Output the [X, Y] coordinate of the center of the cell containing the given text.  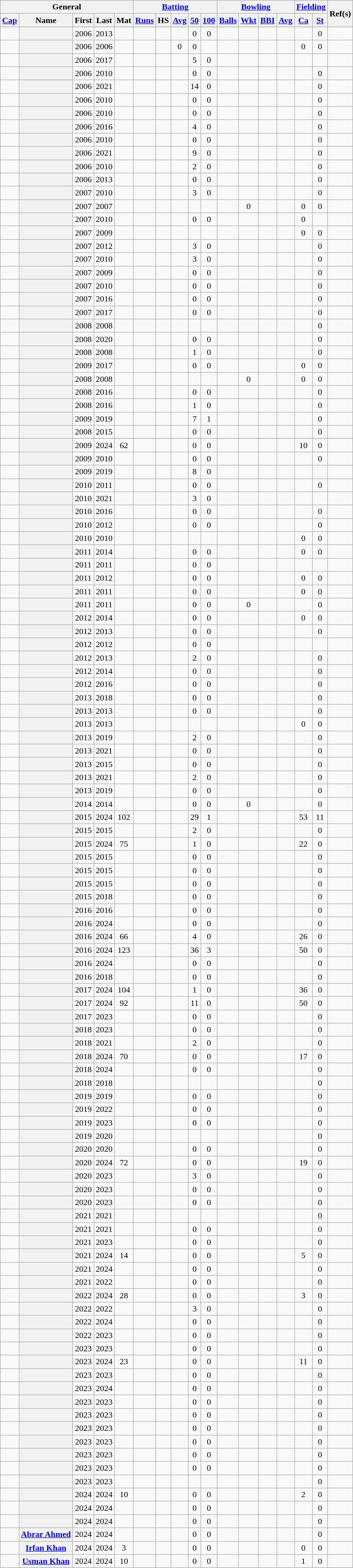
22 [303, 844]
Balls [228, 20]
70 [124, 1056]
Runs [145, 20]
17 [303, 1056]
General [67, 7]
Name [46, 20]
Batting [175, 7]
9 [195, 153]
Last [104, 20]
75 [124, 844]
53 [303, 817]
100 [209, 20]
Mat [124, 20]
Abrar Ahmed [46, 1534]
7 [195, 419]
102 [124, 817]
Cap [10, 20]
First [83, 20]
104 [124, 990]
Irfan Khan [46, 1548]
Wkt [249, 20]
92 [124, 1003]
23 [124, 1362]
BBI [267, 20]
19 [303, 1162]
66 [124, 937]
28 [124, 1295]
29 [195, 817]
8 [195, 472]
72 [124, 1162]
62 [124, 445]
Bowling [256, 7]
26 [303, 937]
Ca [303, 20]
123 [124, 950]
Usman Khan [46, 1561]
Fielding [311, 7]
Ref(s) [340, 14]
HS [163, 20]
St [320, 20]
